From the cell containing the given text, extract its center point as [X, Y] coordinate. 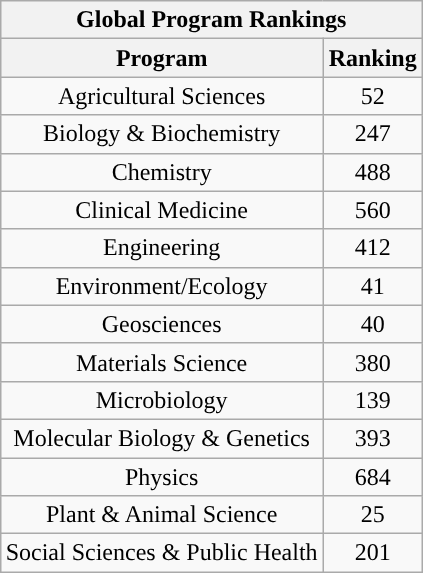
Social Sciences & Public Health [162, 553]
40 [372, 324]
Plant & Animal Science [162, 515]
Agricultural Sciences [162, 96]
Global Program Rankings [211, 20]
380 [372, 362]
Microbiology [162, 400]
Biology & Biochemistry [162, 134]
Molecular Biology & Genetics [162, 438]
Chemistry [162, 172]
412 [372, 248]
201 [372, 553]
25 [372, 515]
247 [372, 134]
Materials Science [162, 362]
Engineering [162, 248]
Ranking [372, 58]
139 [372, 400]
41 [372, 286]
52 [372, 96]
393 [372, 438]
Environment/Ecology [162, 286]
560 [372, 210]
Clinical Medicine [162, 210]
Program [162, 58]
Physics [162, 477]
488 [372, 172]
684 [372, 477]
Geosciences [162, 324]
